Output the (x, y) coordinate of the center of the cell containing the given text.  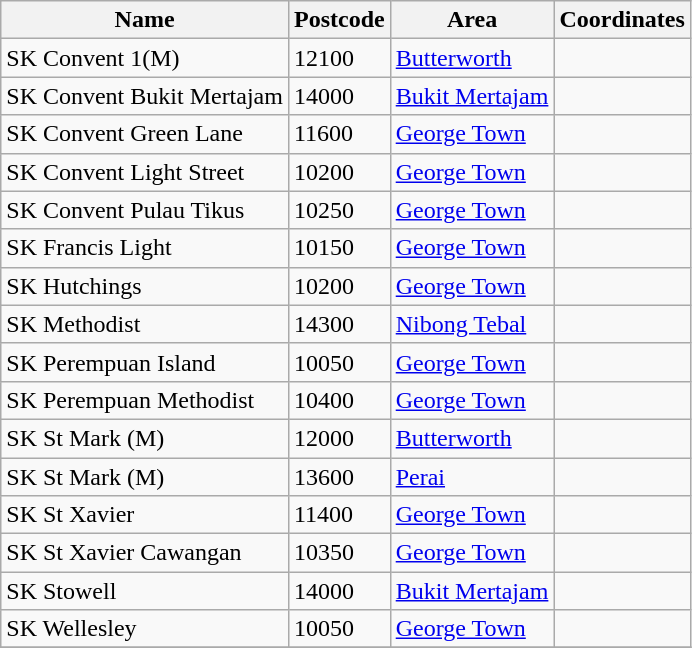
SK Francis Light (145, 248)
SK Convent 1(M) (145, 58)
Nibong Tebal (472, 324)
SK Stowell (145, 591)
SK Convent Light Street (145, 172)
SK Methodist (145, 324)
12000 (339, 438)
Perai (472, 477)
SK Perempuan Island (145, 362)
10250 (339, 210)
SK Perempuan Methodist (145, 400)
11400 (339, 515)
11600 (339, 134)
14300 (339, 324)
Postcode (339, 20)
Coordinates (622, 20)
Name (145, 20)
SK Hutchings (145, 286)
SK St Xavier Cawangan (145, 553)
13600 (339, 477)
10350 (339, 553)
SK Convent Pulau Tikus (145, 210)
12100 (339, 58)
10150 (339, 248)
SK Wellesley (145, 629)
SK St Xavier (145, 515)
SK Convent Bukit Mertajam (145, 96)
SK Convent Green Lane (145, 134)
10400 (339, 400)
Area (472, 20)
